Identify which cell holds the provided text, then report its [x, y] central coordinate. 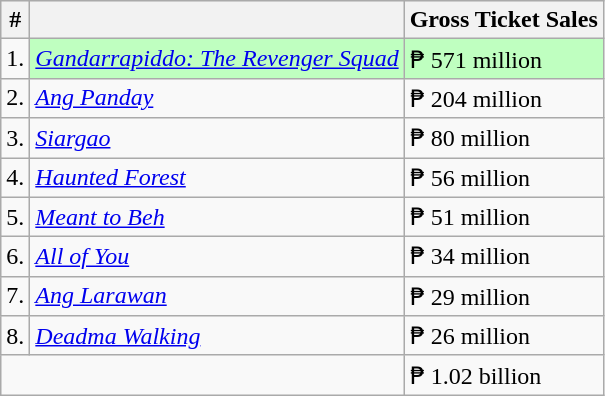
Meant to Beh [217, 217]
₱ 34 million [504, 257]
₱ 56 million [504, 178]
6. [16, 257]
Gross Ticket Sales [504, 20]
7. [16, 296]
5. [16, 217]
1. [16, 59]
Ang Larawan [217, 296]
₱ 80 million [504, 138]
Deadma Walking [217, 336]
3. [16, 138]
8. [16, 336]
All of You [217, 257]
Ang Panday [217, 98]
₱ 571 million [504, 59]
Gandarrapiddo: The Revenger Squad [217, 59]
₱ 26 million [504, 336]
₱ 29 million [504, 296]
₱ 1.02 billion [504, 375]
₱ 204 million [504, 98]
4. [16, 178]
Siargao [217, 138]
Haunted Forest [217, 178]
₱ 51 million [504, 217]
# [16, 20]
2. [16, 98]
